Output the (X, Y) coordinate of the center of the cell containing the given text.  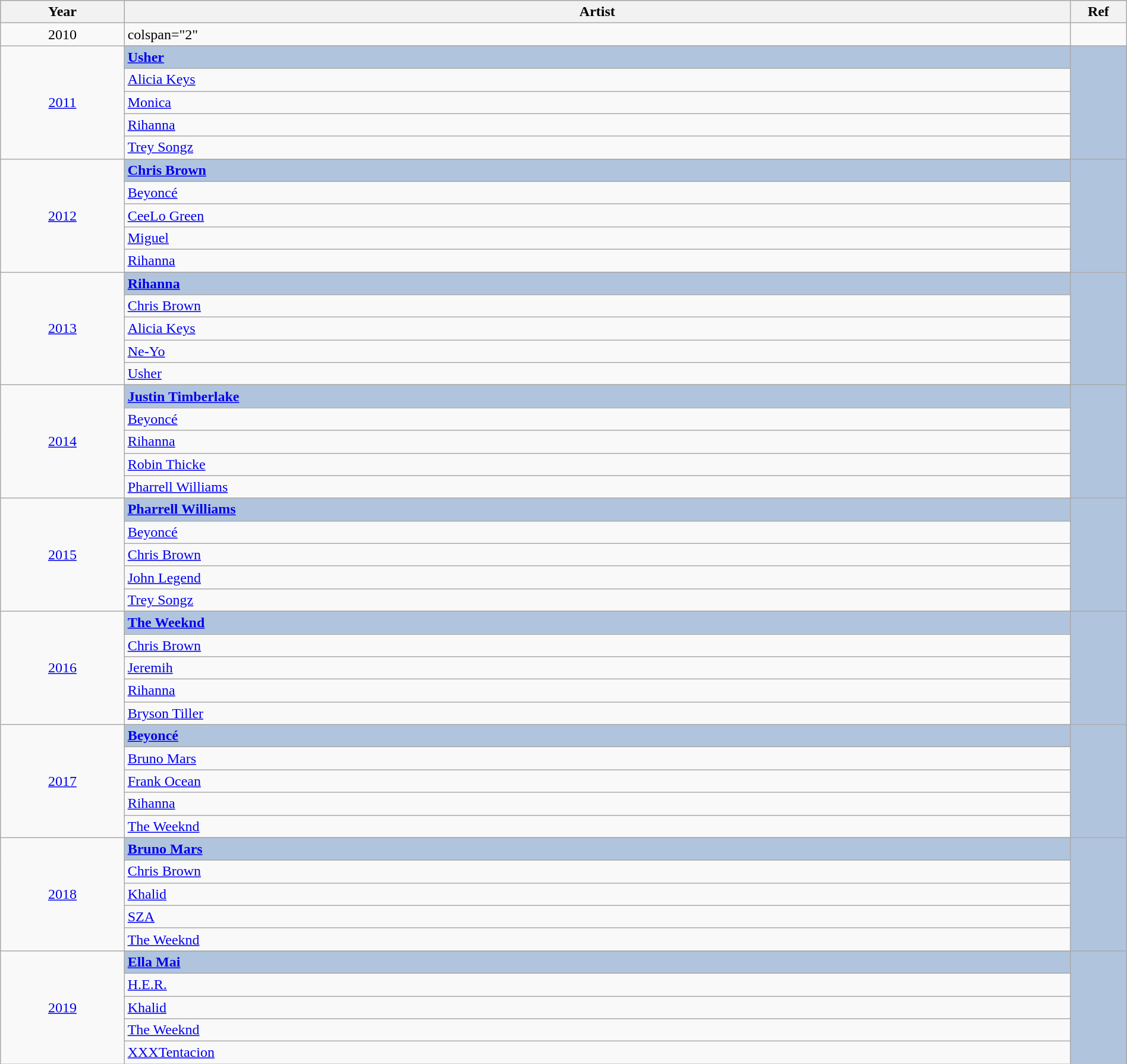
2011 (62, 102)
2014 (62, 442)
colspan="2" (597, 34)
2012 (62, 215)
2010 (62, 34)
Ne-Yo (597, 351)
2015 (62, 555)
Monica (597, 102)
Ref (1098, 12)
2018 (62, 894)
Robin Thicke (597, 464)
Justin Timberlake (597, 396)
Ella Mai (597, 962)
2017 (62, 781)
CeeLo Green (597, 215)
H.E.R. (597, 984)
Artist (597, 12)
2016 (62, 668)
2013 (62, 329)
Year (62, 12)
Jeremih (597, 668)
XXXTentacion (597, 1053)
2019 (62, 1007)
SZA (597, 917)
Bryson Tiller (597, 713)
Miguel (597, 238)
John Legend (597, 577)
Frank Ocean (597, 781)
